Return (X, Y) of the center of cell containing provided text 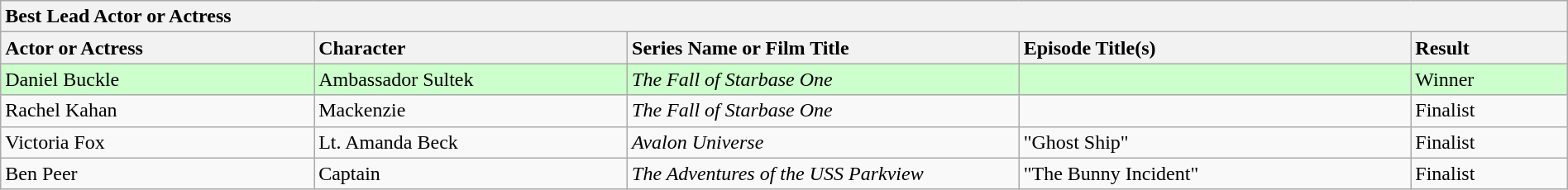
Mackenzie (471, 111)
Result (1489, 48)
"The Bunny Incident" (1215, 173)
Victoria Fox (157, 142)
Captain (471, 173)
Ambassador Sultek (471, 79)
Actor or Actress (157, 48)
Avalon Universe (824, 142)
Daniel Buckle (157, 79)
Rachel Kahan (157, 111)
Ben Peer (157, 173)
Series Name or Film Title (824, 48)
Lt. Amanda Beck (471, 142)
Episode Title(s) (1215, 48)
Character (471, 48)
Winner (1489, 79)
"Ghost Ship" (1215, 142)
The Adventures of the USS Parkview (824, 173)
Best Lead Actor or Actress (784, 17)
